Find where the given text appears and provide that cell's center as [x, y] coordinate. 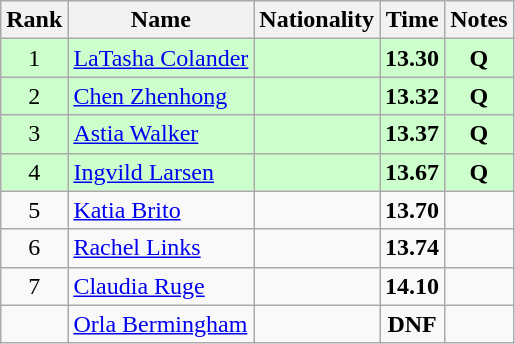
Chen Zhenhong [161, 96]
3 [34, 134]
Ingvild Larsen [161, 172]
1 [34, 58]
13.30 [412, 58]
DNF [412, 324]
Rank [34, 20]
Astia Walker [161, 134]
4 [34, 172]
13.70 [412, 210]
13.37 [412, 134]
Time [412, 20]
13.74 [412, 248]
Orla Bermingham [161, 324]
2 [34, 96]
5 [34, 210]
6 [34, 248]
Katia Brito [161, 210]
13.67 [412, 172]
Name [161, 20]
7 [34, 286]
Claudia Ruge [161, 286]
14.10 [412, 286]
Rachel Links [161, 248]
13.32 [412, 96]
Nationality [317, 20]
Notes [479, 20]
LaTasha Colander [161, 58]
